For the text-containing cell, return its midpoint in [X, Y] coordinate format. 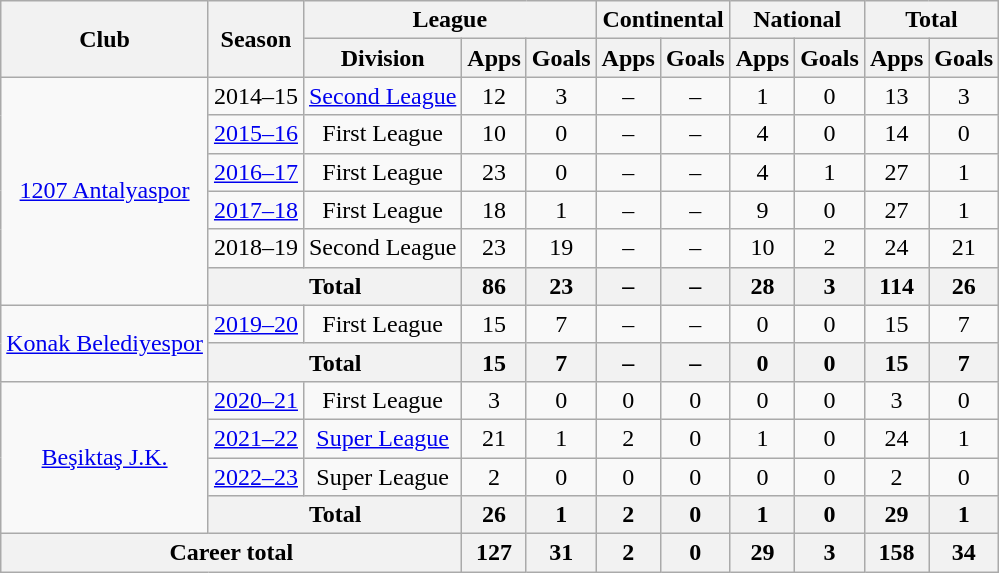
28 [762, 286]
18 [494, 210]
19 [561, 248]
9 [762, 210]
2021–22 [256, 438]
31 [561, 553]
Division [382, 58]
2018–19 [256, 248]
Career total [232, 553]
2019–20 [256, 324]
2015–16 [256, 134]
Beşiktaş J.K. [105, 457]
13 [896, 96]
National [797, 20]
34 [964, 553]
12 [494, 96]
2020–21 [256, 400]
2014–15 [256, 96]
Continental [663, 20]
127 [494, 553]
League [450, 20]
2016–17 [256, 172]
158 [896, 553]
86 [494, 286]
114 [896, 286]
2022–23 [256, 477]
2017–18 [256, 210]
Season [256, 39]
Club [105, 39]
Konak Belediyespor [105, 343]
14 [896, 134]
1207 Antalyaspor [105, 191]
